Pinpoint the cell where the given text exists, returning its [x, y] midpoint coordinate. 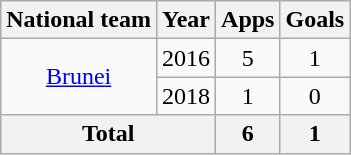
5 [248, 58]
Brunei [79, 77]
Apps [248, 20]
Year [186, 20]
National team [79, 20]
2018 [186, 96]
2016 [186, 58]
6 [248, 134]
Goals [315, 20]
0 [315, 96]
Total [108, 134]
